For the text-containing cell, return its midpoint in [x, y] coordinate format. 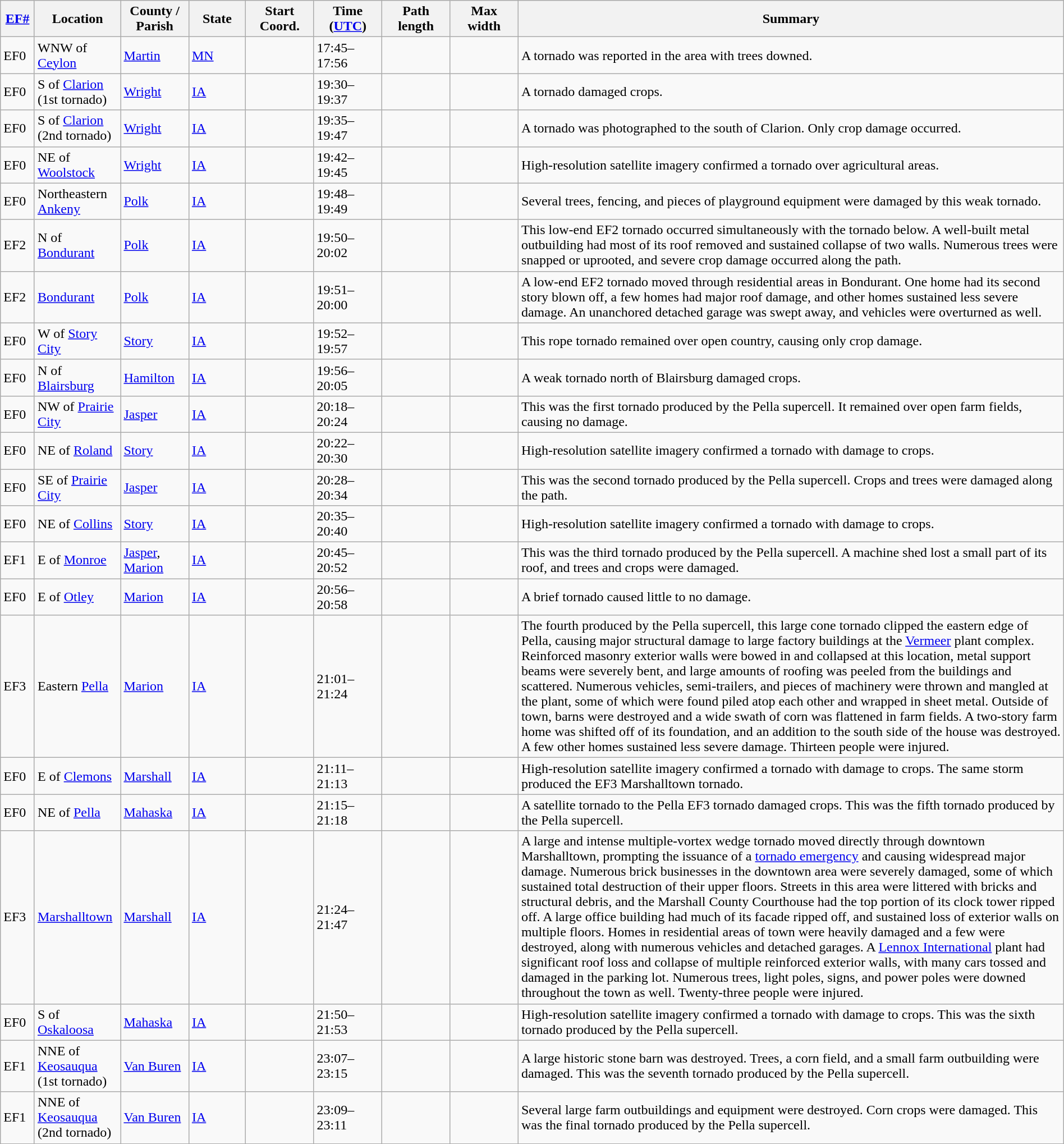
Northeastern Ankeny [77, 201]
This was the second tornado produced by the Pella supercell. Crops and trees were damaged along the path. [791, 487]
NNE of Keosauqua (2nd tornado) [77, 1118]
Martin [155, 55]
21:15–21:18 [348, 813]
E of Monroe [77, 560]
NNE of Keosauqua (1st tornado) [77, 1066]
A brief tornado caused little to no damage. [791, 597]
19:42–19:45 [348, 165]
19:52–19:57 [348, 341]
NE of Roland [77, 450]
Time (UTC) [348, 19]
W of Story City [77, 341]
Marshalltown [77, 917]
This was the third tornado produced by the Pella supercell. A machine shed lost a small part of its roof, and trees and crops were damaged. [791, 560]
20:35–20:40 [348, 524]
Summary [791, 19]
21:24–21:47 [348, 917]
NE of Pella [77, 813]
20:28–20:34 [348, 487]
19:50–20:02 [348, 245]
19:30–19:37 [348, 92]
Eastern Pella [77, 687]
Path length [415, 19]
Bondurant [77, 297]
S of Oskaloosa [77, 1022]
This rope tornado remained over open country, causing only crop damage. [791, 341]
19:35–19:47 [348, 128]
NE of Woolstock [77, 165]
Location [77, 19]
23:07–23:15 [348, 1066]
21:50–21:53 [348, 1022]
20:22–20:30 [348, 450]
A tornado was reported in the area with trees downed. [791, 55]
This was the first tornado produced by the Pella supercell. It remained over open farm fields, causing no damage. [791, 414]
Max width [484, 19]
E of Otley [77, 597]
NW of Prairie City [77, 414]
County / Parish [155, 19]
S of Clarion (1st tornado) [77, 92]
State [217, 19]
19:51–20:00 [348, 297]
A tornado damaged crops. [791, 92]
WNW of Ceylon [77, 55]
21:11–21:13 [348, 776]
19:56–20:05 [348, 377]
EF# [18, 19]
Start Coord. [279, 19]
20:56–20:58 [348, 597]
High-resolution satellite imagery confirmed a tornado with damage to crops. The same storm produced the EF3 Marshalltown tornado. [791, 776]
17:45–17:56 [348, 55]
E of Clemons [77, 776]
A weak tornado north of Blairsburg damaged crops. [791, 377]
S of Clarion (2nd tornado) [77, 128]
MN [217, 55]
23:09–23:11 [348, 1118]
Several trees, fencing, and pieces of playground equipment were damaged by this weak tornado. [791, 201]
Jasper, Marion [155, 560]
21:01–21:24 [348, 687]
N of Blairsburg [77, 377]
Several large farm outbuildings and equipment were destroyed. Corn crops were damaged. This was the final tornado produced by the Pella supercell. [791, 1118]
19:48–19:49 [348, 201]
20:18–20:24 [348, 414]
20:45–20:52 [348, 560]
High-resolution satellite imagery confirmed a tornado over agricultural areas. [791, 165]
N of Bondurant [77, 245]
A satellite tornado to the Pella EF3 tornado damaged crops. This was the fifth tornado produced by the Pella supercell. [791, 813]
A tornado was photographed to the south of Clarion. Only crop damage occurred. [791, 128]
SE of Prairie City [77, 487]
NE of Collins [77, 524]
High-resolution satellite imagery confirmed a tornado with damage to crops. This was the sixth tornado produced by the Pella supercell. [791, 1022]
Hamilton [155, 377]
